Detect which cell encompasses the target text, then output its [X, Y] center coordinate. 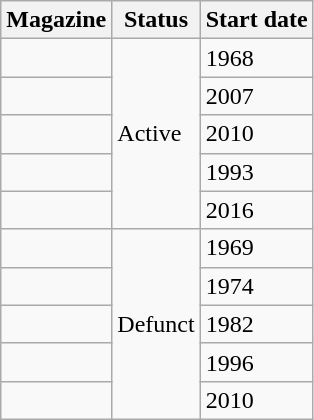
1969 [256, 248]
Active [156, 134]
1982 [256, 324]
1996 [256, 362]
2007 [256, 96]
Start date [256, 20]
Status [156, 20]
1974 [256, 286]
1968 [256, 58]
2016 [256, 210]
1993 [256, 172]
Magazine [56, 20]
Defunct [156, 324]
